Search for the cell housing the specified text and yield its [x, y] center coordinate. 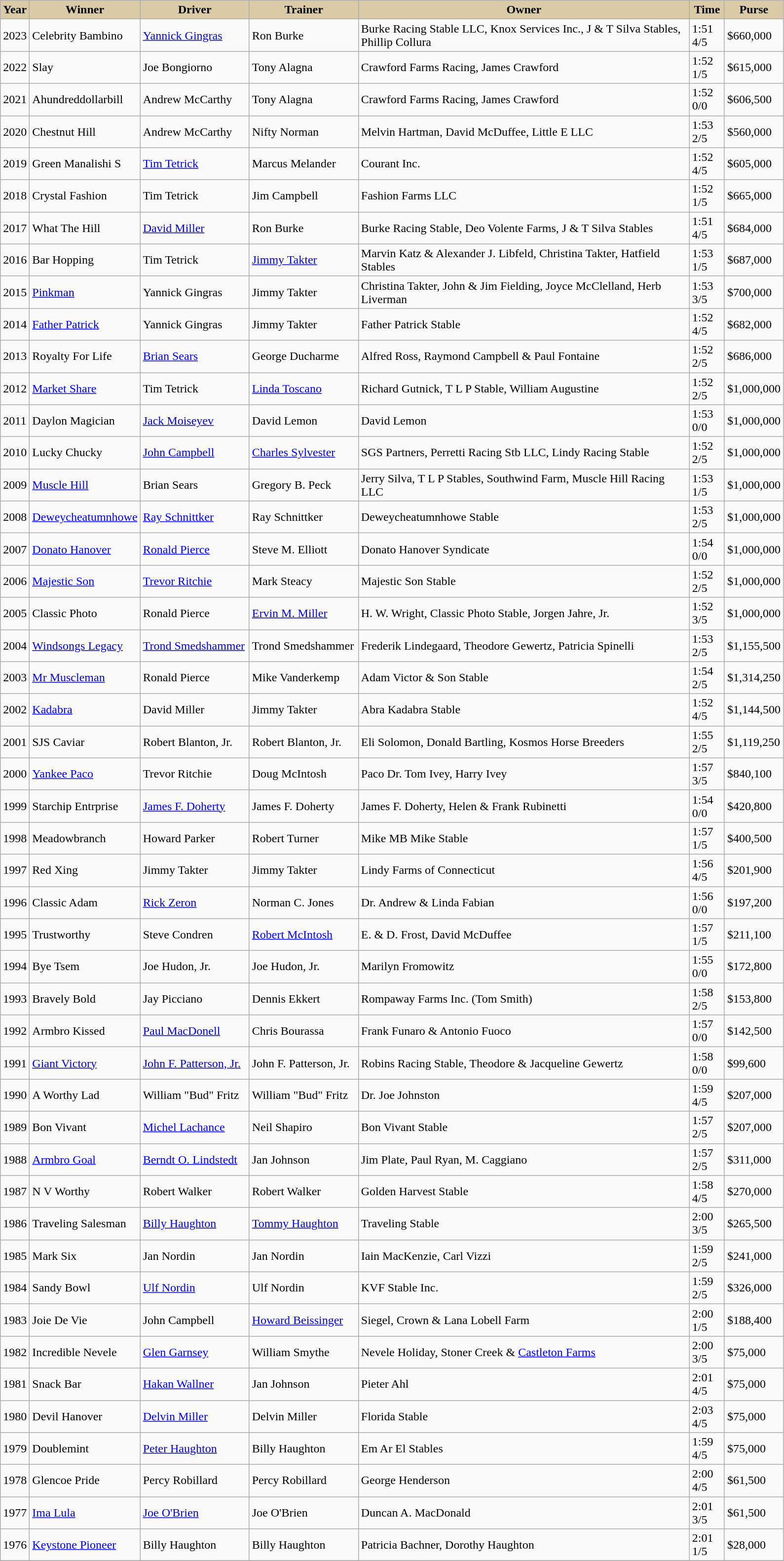
1982 [15, 1352]
2004 [15, 646]
2:01 3/5 [707, 1513]
$1,314,250 [754, 677]
Classic Photo [85, 613]
2011 [15, 421]
1984 [15, 1288]
$201,900 [754, 870]
1:56 4/5 [707, 870]
Hakan Wallner [194, 1384]
Father Patrick [85, 324]
Duncan A. MacDonald [524, 1513]
Em Ar El Stables [524, 1448]
Majestic Son [85, 582]
Donato Hanover Syndicate [524, 549]
Trustworthy [85, 935]
Yankee Paco [85, 774]
Pinkman [85, 292]
Purse [754, 10]
Winner [85, 10]
Nevele Holiday, Stoner Creek & Castleton Farms [524, 1352]
What The Hill [85, 228]
$326,000 [754, 1288]
SGS Partners, Perretti Racing Stb LLC, Lindy Racing Stable [524, 453]
Crystal Fashion [85, 195]
1:57 3/5 [707, 774]
Tommy Haughton [304, 1223]
1:54 2/5 [707, 677]
2:00 1/5 [707, 1320]
H. W. Wright, Classic Photo Stable, Jorgen Jahre, Jr. [524, 613]
1:58 0/0 [707, 1063]
Lucky Chucky [85, 453]
2023 [15, 36]
Armbro Goal [85, 1159]
Father Patrick Stable [524, 324]
Giant Victory [85, 1063]
Pieter Ahl [524, 1384]
Time [707, 10]
Daylon Magician [85, 421]
Year [15, 10]
$241,000 [754, 1256]
$400,500 [754, 838]
2:03 4/5 [707, 1416]
2006 [15, 582]
Norman C. Jones [304, 902]
Iain MacKenzie, Carl Vizzi [524, 1256]
$188,400 [754, 1320]
Muscle Hill [85, 485]
Howard Parker [194, 838]
2017 [15, 228]
Neil Shapiro [304, 1128]
SJS Caviar [85, 741]
Owner [524, 10]
Majestic Son Stable [524, 582]
$686,000 [754, 356]
Mr Muscleman [85, 677]
2020 [15, 131]
Christina Takter, John & Jim Fielding, Joyce McClelland, Herb Liverman [524, 292]
Starchip Entrprise [85, 806]
$153,800 [754, 999]
Ahundreddollarbill [85, 100]
Bon Vivant [85, 1128]
2008 [15, 517]
George Henderson [524, 1481]
Mike MB Mike Stable [524, 838]
Robert Turner [304, 838]
1999 [15, 806]
Market Share [85, 388]
Chris Bourassa [304, 1031]
Florida Stable [524, 1416]
Jack Moiseyev [194, 421]
1997 [15, 870]
1988 [15, 1159]
Marilyn Fromowitz [524, 967]
2022 [15, 67]
Incredible Nevele [85, 1352]
Burke Racing Stable LLC, Knox Services Inc., J & T Silva Stables, Phillip Collura [524, 36]
1995 [15, 935]
Doublemint [85, 1448]
Mark Six [85, 1256]
Charles Sylvester [304, 453]
Richard Gutnick, T L P Stable, William Augustine [524, 388]
Snack Bar [85, 1384]
Abra Kadabra Stable [524, 710]
Jay Picciano [194, 999]
Nifty Norman [304, 131]
1:58 4/5 [707, 1192]
2:01 4/5 [707, 1384]
1998 [15, 838]
1:56 0/0 [707, 902]
2000 [15, 774]
Bravely Bold [85, 999]
$265,500 [754, 1223]
James F. Doherty, Helen & Frank Rubinetti [524, 806]
2018 [15, 195]
Fashion Farms LLC [524, 195]
$687,000 [754, 260]
$420,800 [754, 806]
Trainer [304, 10]
1985 [15, 1256]
2019 [15, 164]
2021 [15, 100]
2013 [15, 356]
1994 [15, 967]
Glen Garnsey [194, 1352]
Keystone Pioneer [85, 1545]
Meadowbranch [85, 838]
2015 [15, 292]
Ima Lula [85, 1513]
1:55 2/5 [707, 741]
2016 [15, 260]
Lindy Farms of Connecticut [524, 870]
$682,000 [754, 324]
1978 [15, 1481]
Red Xing [85, 870]
$99,600 [754, 1063]
$142,500 [754, 1031]
Bye Tsem [85, 967]
1979 [15, 1448]
$615,000 [754, 67]
Mark Steacy [304, 582]
Green Manalishi S [85, 164]
Courant Inc. [524, 164]
Melvin Hartman, David McDuffee, Little E LLC [524, 131]
Bar Hopping [85, 260]
N V Worthy [85, 1192]
1:58 2/5 [707, 999]
1983 [15, 1320]
Siegel, Crown & Lana Lobell Farm [524, 1320]
Dennis Ekkert [304, 999]
1986 [15, 1223]
1989 [15, 1128]
2009 [15, 485]
1980 [15, 1416]
1993 [15, 999]
Slay [85, 67]
$28,000 [754, 1545]
1:53 3/5 [707, 292]
E. & D. Frost, David McDuffee [524, 935]
KVF Stable Inc. [524, 1288]
1:57 0/0 [707, 1031]
Gregory B. Peck [304, 485]
1996 [15, 902]
1991 [15, 1063]
1:53 0/0 [707, 421]
Bon Vivant Stable [524, 1128]
Steve Condren [194, 935]
Adam Victor & Son Stable [524, 677]
2:00 4/5 [707, 1481]
$560,000 [754, 131]
1987 [15, 1192]
Glencoe Pride [85, 1481]
Alfred Ross, Raymond Campbell & Paul Fontaine [524, 356]
Sandy Bowl [85, 1288]
Classic Adam [85, 902]
Rick Zeron [194, 902]
1:55 0/0 [707, 967]
Devil Hanover [85, 1416]
$197,200 [754, 902]
William Smythe [304, 1352]
1992 [15, 1031]
2002 [15, 710]
Chestnut Hill [85, 131]
Donato Hanover [85, 549]
Joie De Vie [85, 1320]
Robins Racing Stable, Theodore & Jacqueline Gewertz [524, 1063]
Berndt O. Lindstedt [194, 1159]
Michel Lachance [194, 1128]
A Worthy Lad [85, 1095]
1:52 3/5 [707, 613]
$660,000 [754, 36]
George Ducharme [304, 356]
Howard Beissinger [304, 1320]
$665,000 [754, 195]
1990 [15, 1095]
$606,500 [754, 100]
2007 [15, 549]
2:01 1/5 [707, 1545]
Joe Bongiorno [194, 67]
2005 [15, 613]
1981 [15, 1384]
Deweycheatumnhowe [85, 517]
Peter Haughton [194, 1448]
Patricia Bachner, Dorothy Haughton [524, 1545]
$270,000 [754, 1192]
1:52 0/0 [707, 100]
Jerry Silva, T L P Stables, Southwind Farm, Muscle Hill Racing LLC [524, 485]
Paco Dr. Tom Ivey, Harry Ivey [524, 774]
Jim Plate, Paul Ryan, M. Caggiano [524, 1159]
Royalty For Life [85, 356]
$172,800 [754, 967]
Dr. Andrew & Linda Fabian [524, 902]
Steve M. Elliott [304, 549]
2014 [15, 324]
$605,000 [754, 164]
$700,000 [754, 292]
Golden Harvest Stable [524, 1192]
$684,000 [754, 228]
$311,000 [754, 1159]
Armbro Kissed [85, 1031]
1976 [15, 1545]
Deweycheatumnhowe Stable [524, 517]
2001 [15, 741]
$211,100 [754, 935]
Marcus Melander [304, 164]
Linda Toscano [304, 388]
Ervin M. Miller [304, 613]
Burke Racing Stable, Deo Volente Farms, J & T Silva Stables [524, 228]
2010 [15, 453]
Frederik Lindegaard, Theodore Gewertz, Patricia Spinelli [524, 646]
Frank Funaro & Antonio Fuoco [524, 1031]
2003 [15, 677]
2012 [15, 388]
Marvin Katz & Alexander J. Libfeld, Christina Takter, Hatfield Stables [524, 260]
$1,144,500 [754, 710]
Traveling Salesman [85, 1223]
Dr. Joe Johnston [524, 1095]
Rompaway Farms Inc. (Tom Smith) [524, 999]
Jim Campbell [304, 195]
Robert McIntosh [304, 935]
Celebrity Bambino [85, 36]
Eli Solomon, Donald Bartling, Kosmos Horse Breeders [524, 741]
Kadabra [85, 710]
$1,155,500 [754, 646]
$1,119,250 [754, 741]
Traveling Stable [524, 1223]
Driver [194, 10]
Paul MacDonell [194, 1031]
$840,100 [754, 774]
Mike Vanderkemp [304, 677]
Windsongs Legacy [85, 646]
1977 [15, 1513]
Doug McIntosh [304, 774]
